From the cell containing the given text, extract its center point as (X, Y) coordinate. 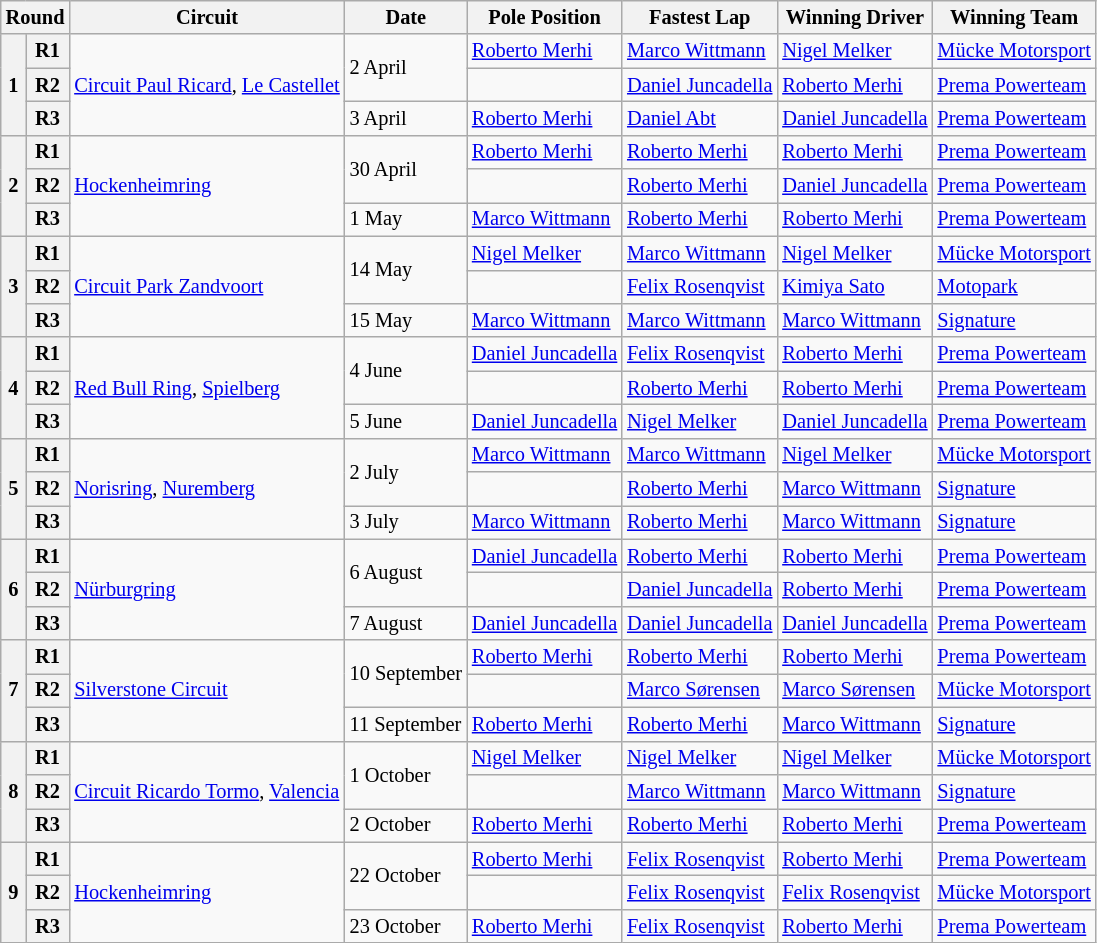
7 (14, 690)
3 (14, 286)
Circuit Ricardo Tormo, Valencia (206, 792)
Winning Driver (854, 17)
9 (14, 892)
Kimiya Sato (854, 287)
Date (406, 17)
2 (14, 186)
Circuit (206, 17)
10 September (406, 674)
2 April (406, 68)
23 October (406, 926)
5 June (406, 421)
Winning Team (1014, 17)
Circuit Park Zandvoort (206, 286)
3 July (406, 522)
30 April (406, 168)
6 August (406, 572)
Motopark (1014, 287)
8 (14, 792)
7 August (406, 623)
3 April (406, 118)
Pole Position (544, 17)
Silverstone Circuit (206, 690)
14 May (406, 270)
Fastest Lap (700, 17)
Nürburgring (206, 590)
Round (36, 17)
1 (14, 84)
1 October (406, 774)
2 July (406, 472)
4 (14, 388)
15 May (406, 320)
Circuit Paul Ricard, Le Castellet (206, 84)
Red Bull Ring, Spielberg (206, 388)
4 June (406, 370)
Daniel Abt (700, 118)
2 October (406, 825)
1 May (406, 219)
Norisring, Nuremberg (206, 488)
5 (14, 488)
11 September (406, 724)
22 October (406, 876)
6 (14, 590)
